Search for the cell housing the specified text and yield its (X, Y) center coordinate. 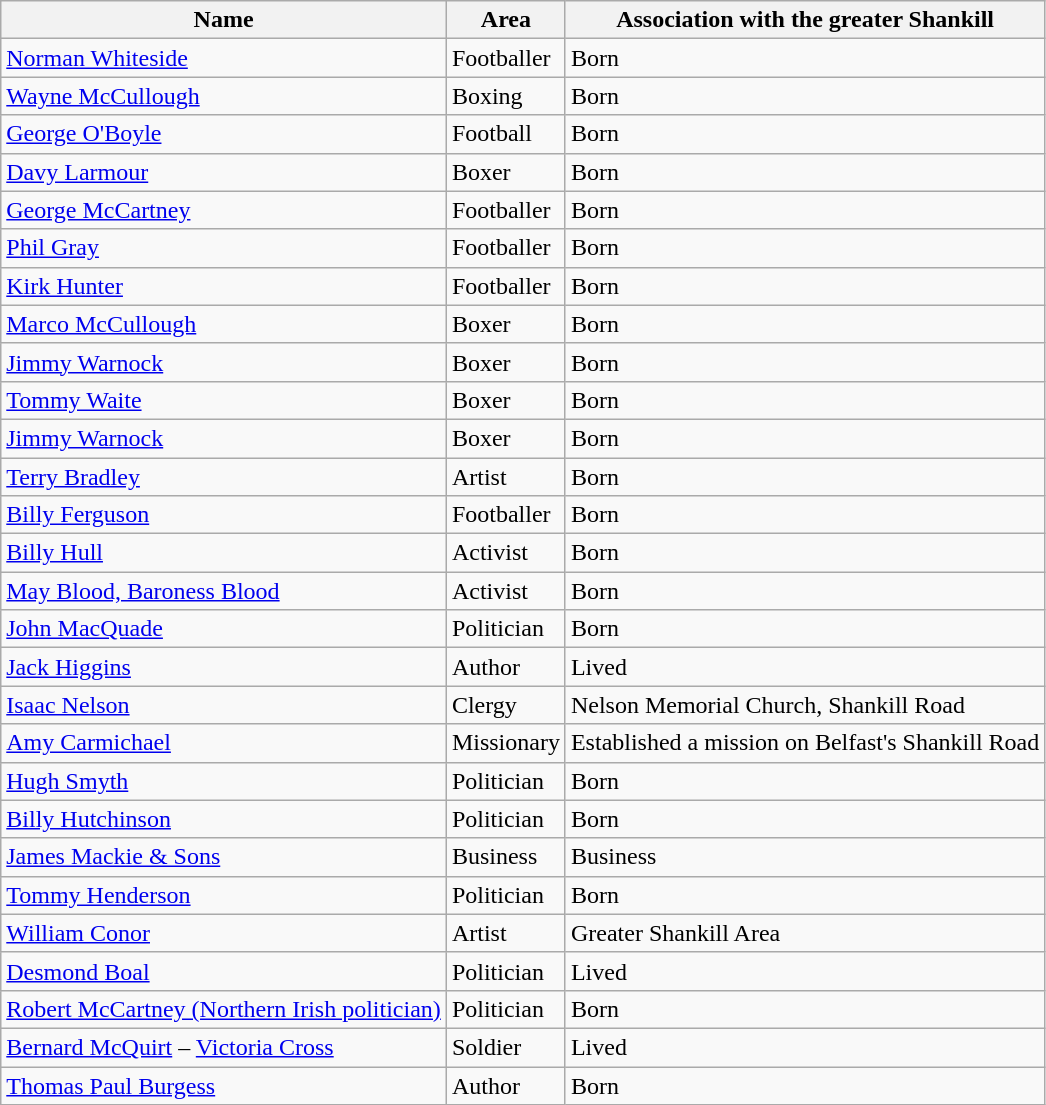
Established a mission on Belfast's Shankill Road (804, 743)
Clergy (506, 705)
May Blood, Baroness Blood (224, 591)
Area (506, 20)
Nelson Memorial Church, Shankill Road (804, 705)
Norman Whiteside (224, 58)
Billy Hull (224, 553)
Name (224, 20)
Football (506, 134)
Boxing (506, 96)
Robert McCartney (Northern Irish politician) (224, 1009)
John MacQuade (224, 629)
Phil Gray (224, 248)
Davy Larmour (224, 172)
Bernard McQuirt – Victoria Cross (224, 1047)
Tommy Waite (224, 400)
Soldier (506, 1047)
Missionary (506, 743)
Billy Ferguson (224, 515)
Billy Hutchinson (224, 819)
William Conor (224, 933)
Greater Shankill Area (804, 933)
Association with the greater Shankill (804, 20)
Kirk Hunter (224, 286)
Jack Higgins (224, 667)
George O'Boyle (224, 134)
George McCartney (224, 210)
Tommy Henderson (224, 895)
Desmond Boal (224, 971)
Isaac Nelson (224, 705)
Terry Bradley (224, 477)
Amy Carmichael (224, 743)
James Mackie & Sons (224, 857)
Wayne McCullough (224, 96)
Marco McCullough (224, 324)
Thomas Paul Burgess (224, 1085)
Hugh Smyth (224, 781)
